Extract the [x, y] coordinate from the center of the cell holding the provided text.  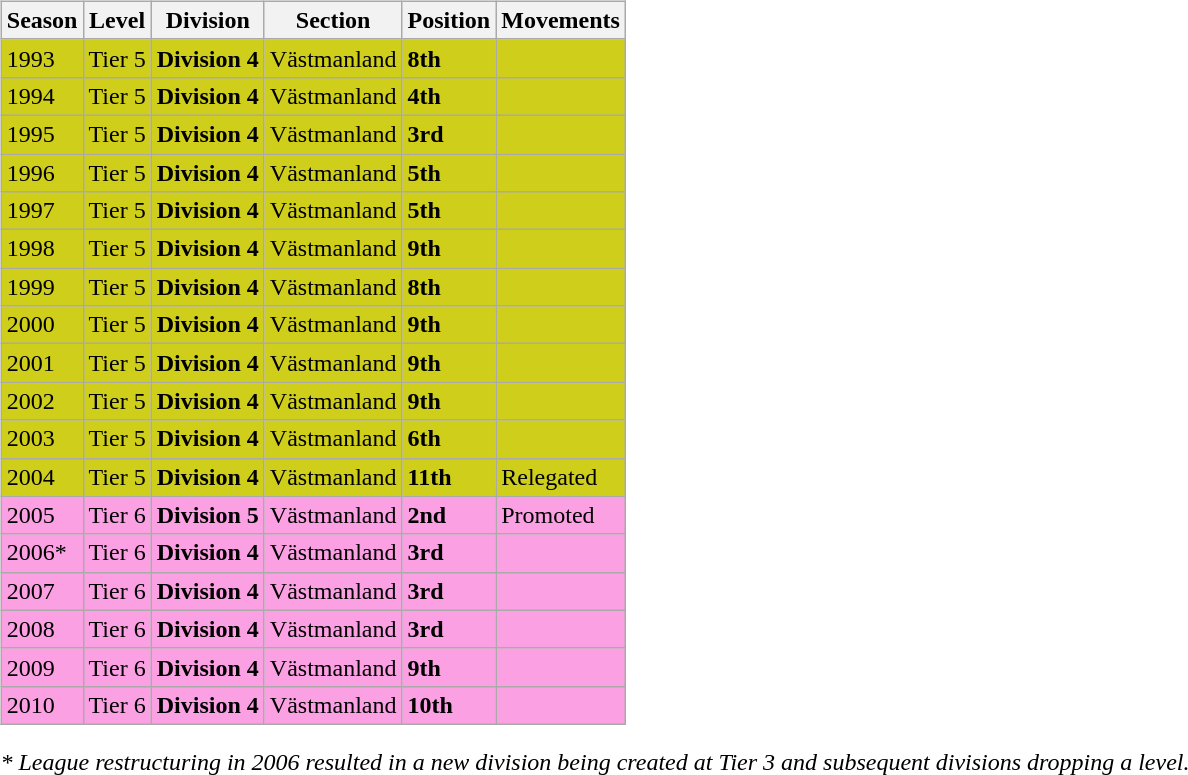
2002 [42, 401]
1993 [42, 58]
1998 [42, 249]
4th [449, 96]
Division [208, 20]
Movements [561, 20]
11th [449, 477]
Promoted [561, 515]
10th [449, 705]
2007 [42, 591]
2nd [449, 515]
6th [449, 439]
1997 [42, 211]
Division 5 [208, 515]
2004 [42, 477]
1994 [42, 96]
2009 [42, 667]
2000 [42, 325]
Position [449, 20]
1995 [42, 134]
Relegated [561, 477]
2003 [42, 439]
Season [42, 20]
2008 [42, 629]
Section [333, 20]
2001 [42, 363]
Level [117, 20]
2006* [42, 553]
2005 [42, 515]
2010 [42, 705]
1996 [42, 173]
1999 [42, 287]
